Return (X, Y) of the center of cell containing provided text 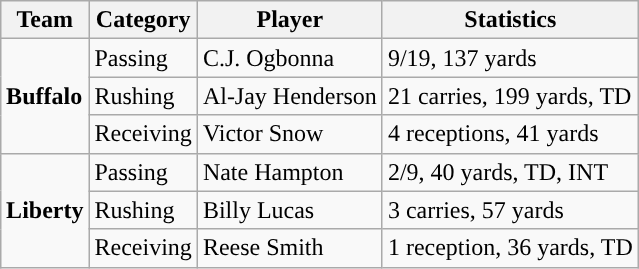
Player (290, 20)
9/19, 137 yards (510, 58)
Liberty (45, 210)
Statistics (510, 20)
21 carries, 199 yards, TD (510, 96)
2/9, 40 yards, TD, INT (510, 172)
1 reception, 36 yards, TD (510, 248)
4 receptions, 41 yards (510, 134)
3 carries, 57 yards (510, 210)
Al-Jay Henderson (290, 96)
C.J. Ogbonna (290, 58)
Category (143, 20)
Buffalo (45, 96)
Victor Snow (290, 134)
Team (45, 20)
Reese Smith (290, 248)
Nate Hampton (290, 172)
Billy Lucas (290, 210)
